Provide the [x, y] coordinate of the cell's center where the given text is located.  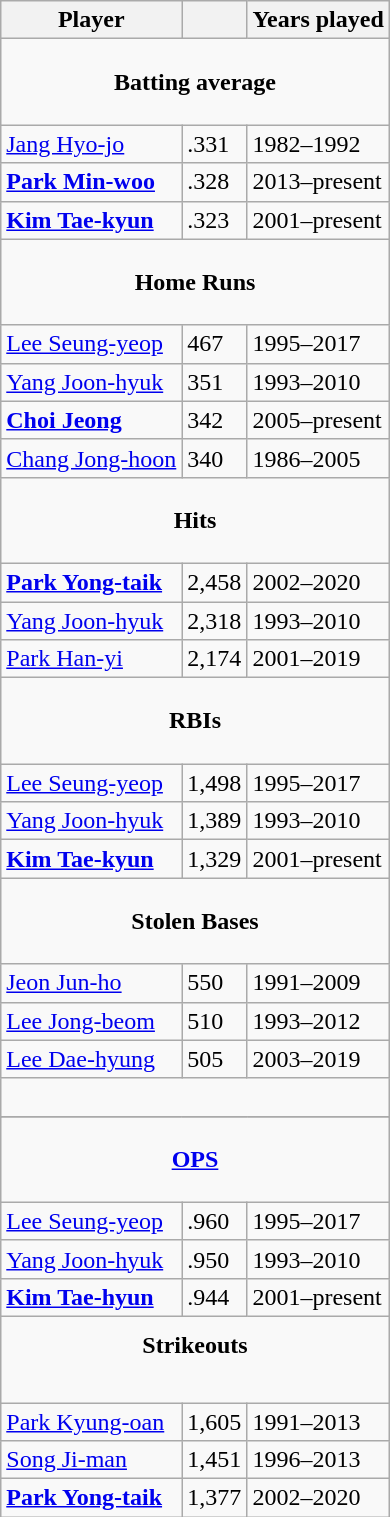
505 [214, 1059]
Song Ji-man [92, 1460]
Strikeouts [196, 1359]
2,318 [214, 621]
1991–2009 [318, 983]
.328 [214, 182]
340 [214, 458]
1993–2012 [318, 1021]
OPS [196, 1159]
1,605 [214, 1421]
.960 [214, 1221]
2001–2019 [318, 659]
1996–2013 [318, 1460]
Batting average [196, 82]
Home Runs [196, 282]
1,377 [214, 1498]
Park Min-woo [92, 182]
342 [214, 420]
Jang Hyo-jo [92, 144]
Stolen Bases [196, 921]
467 [214, 344]
Player [92, 20]
Park Han-yi [92, 659]
510 [214, 1021]
550 [214, 983]
1,451 [214, 1460]
351 [214, 382]
Kim Tae-hyun [92, 1297]
.331 [214, 144]
2005–present [318, 420]
Lee Dae-hyung [92, 1059]
Years played [318, 20]
.323 [214, 220]
.950 [214, 1259]
2003–2019 [318, 1059]
Choi Jeong [92, 420]
1982–1992 [318, 144]
1991–2013 [318, 1421]
2013–present [318, 182]
Chang Jong-hoon [92, 458]
RBIs [196, 721]
2,174 [214, 659]
Jeon Jun-ho [92, 983]
2,458 [214, 582]
1,329 [214, 859]
.944 [214, 1297]
1986–2005 [318, 458]
1,389 [214, 821]
Lee Jong-beom [92, 1021]
Park Kyung-oan [92, 1421]
Hits [196, 520]
1,498 [214, 783]
